Return [X, Y] of the center of cell containing provided text 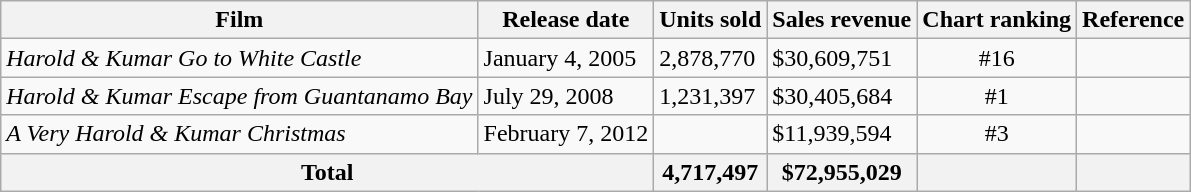
$30,405,684 [842, 96]
$72,955,029 [842, 172]
Release date [566, 20]
1,231,397 [710, 96]
Harold & Kumar Go to White Castle [240, 58]
#16 [997, 58]
Film [240, 20]
February 7, 2012 [566, 134]
Units sold [710, 20]
2,878,770 [710, 58]
4,717,497 [710, 172]
January 4, 2005 [566, 58]
A Very Harold & Kumar Christmas [240, 134]
July 29, 2008 [566, 96]
Sales revenue [842, 20]
Harold & Kumar Escape from Guantanamo Bay [240, 96]
#1 [997, 96]
#3 [997, 134]
Reference [1134, 20]
$11,939,594 [842, 134]
Chart ranking [997, 20]
$30,609,751 [842, 58]
Total [328, 172]
